Extract the (x, y) coordinate from the center of the cell holding the provided text.  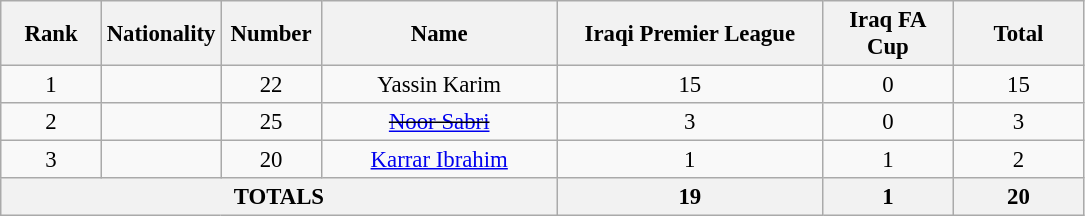
22 (272, 85)
TOTALS (279, 197)
Noor Sabri (439, 122)
Name (439, 34)
Yassin Karim (439, 85)
Iraq FA Cup (888, 34)
Karrar Ibrahim (439, 160)
Number (272, 34)
Total (1018, 34)
Nationality (160, 34)
Rank (52, 34)
19 (690, 197)
25 (272, 122)
Iraqi Premier League (690, 34)
